Search for the cell housing the specified text and yield its (x, y) center coordinate. 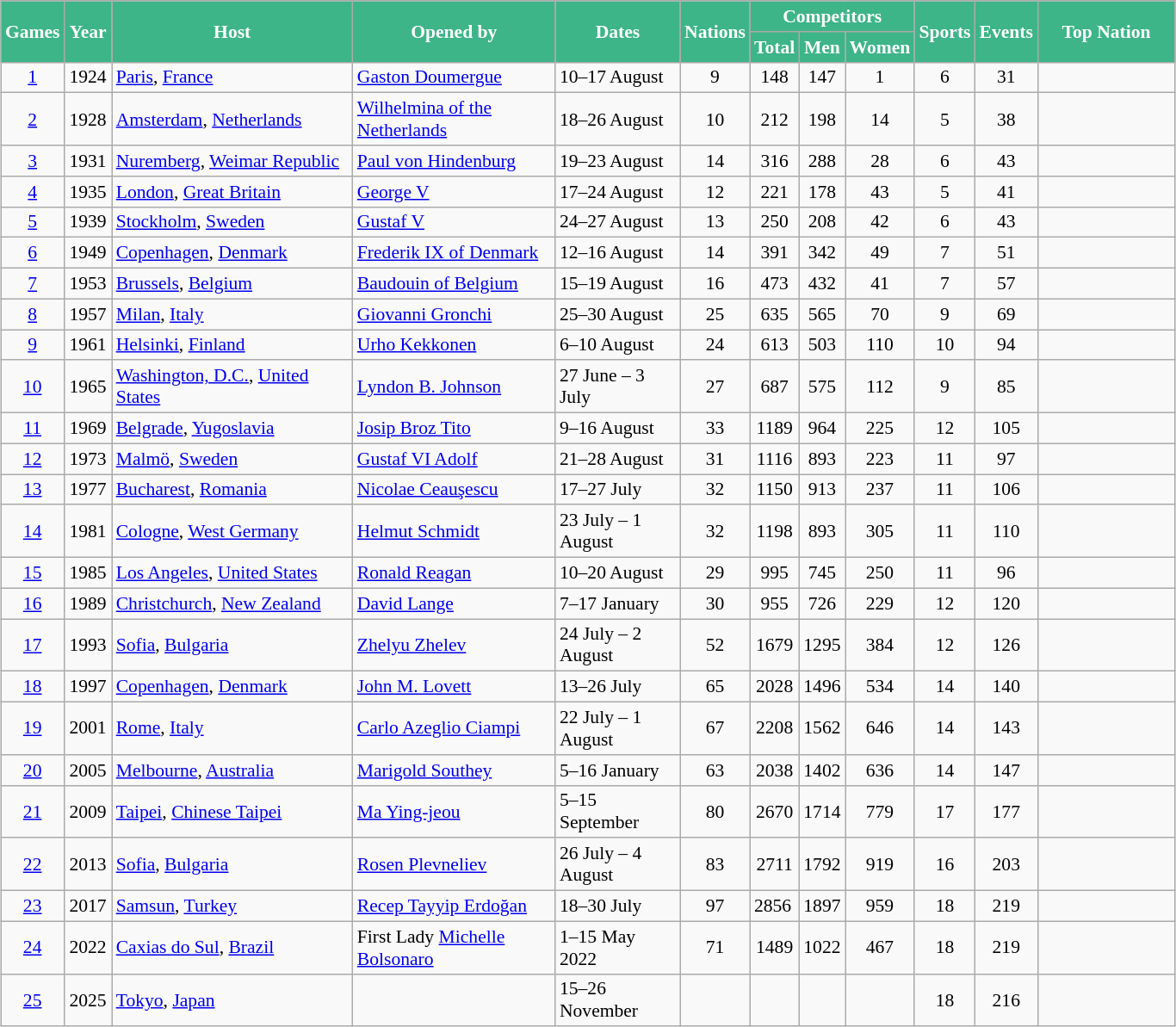
5–16 January (618, 770)
Top Nation (1106, 31)
229 (880, 603)
John M. Lovett (455, 687)
22 (33, 864)
19 (33, 728)
1402 (821, 770)
49 (880, 253)
23 (33, 906)
94 (1006, 345)
Stockholm, Sweden (232, 222)
Year (88, 31)
112 (880, 387)
1953 (88, 284)
96 (1006, 573)
Competitors (832, 16)
10–17 August (618, 77)
1022 (821, 947)
2001 (88, 728)
Recep Tayyip Erdoğan (455, 906)
212 (775, 119)
225 (880, 429)
995 (775, 573)
1295 (821, 646)
22 July – 1 August (618, 728)
636 (880, 770)
1985 (88, 573)
Bucharest, Romania (232, 490)
1924 (88, 77)
1928 (88, 119)
Nations (715, 31)
2 (33, 119)
2711 (775, 864)
52 (715, 646)
30 (715, 603)
Host (232, 31)
1–15 May 2022 (618, 947)
27 June – 3 July (618, 387)
Nuremberg, Weimar Republic (232, 161)
69 (1006, 314)
Games (33, 31)
Ma Ying-jeou (455, 811)
Josip Broz Tito (455, 429)
126 (1006, 646)
1116 (775, 459)
1496 (821, 687)
23 July – 1 August (618, 532)
305 (880, 532)
Melbourne, Australia (232, 770)
216 (1006, 1000)
1935 (88, 192)
Baudouin of Belgium (455, 284)
18–30 July (618, 906)
955 (775, 603)
Christchurch, New Zealand (232, 603)
143 (1006, 728)
2670 (775, 811)
67 (715, 728)
First Lady Michelle Bolsonaro (455, 947)
1993 (88, 646)
Total (775, 47)
Tokyo, Japan (232, 1000)
Helmut Schmidt (455, 532)
Amsterdam, Netherlands (232, 119)
Caxias do Sul, Brazil (232, 947)
105 (1006, 429)
646 (880, 728)
Urho Kekkonen (455, 345)
Sports (944, 31)
203 (1006, 864)
779 (880, 811)
24–27 August (618, 222)
David Lange (455, 603)
959 (880, 906)
1931 (88, 161)
4 (33, 192)
687 (775, 387)
384 (880, 646)
2005 (88, 770)
2025 (88, 1000)
Marigold Southey (455, 770)
288 (821, 161)
24 July – 2 August (618, 646)
Frederik IX of Denmark (455, 253)
38 (1006, 119)
198 (821, 119)
1957 (88, 314)
19–23 August (618, 161)
1981 (88, 532)
Gaston Doumergue (455, 77)
17–24 August (618, 192)
Samsun, Turkey (232, 906)
467 (880, 947)
106 (1006, 490)
5–15 September (618, 811)
Opened by (455, 31)
2009 (88, 811)
919 (880, 864)
503 (821, 345)
Carlo Azeglio Ciampi (455, 728)
29 (715, 573)
140 (1006, 687)
635 (775, 314)
221 (775, 192)
1939 (88, 222)
7–17 January (618, 603)
George V (455, 192)
342 (821, 253)
1679 (775, 646)
80 (715, 811)
2022 (88, 947)
1969 (88, 429)
65 (715, 687)
Gustaf VI Adolf (455, 459)
178 (821, 192)
Paris, France (232, 77)
15–19 August (618, 284)
Ronald Reagan (455, 573)
Zhelyu Zhelev (455, 646)
913 (821, 490)
70 (880, 314)
1792 (821, 864)
223 (880, 459)
1714 (821, 811)
33 (715, 429)
575 (821, 387)
71 (715, 947)
28 (880, 161)
565 (821, 314)
1489 (775, 947)
1897 (821, 906)
745 (821, 573)
Lyndon B. Johnson (455, 387)
1965 (88, 387)
Wilhelmina of the Netherlands (455, 119)
12–16 August (618, 253)
3 (33, 161)
Taipei, Chinese Taipei (232, 811)
432 (821, 284)
Nicolae Ceauşescu (455, 490)
51 (1006, 253)
120 (1006, 603)
Milan, Italy (232, 314)
1989 (88, 603)
Malmö, Sweden (232, 459)
316 (775, 161)
London, Great Britain (232, 192)
148 (775, 77)
15 (33, 573)
Dates (618, 31)
2038 (775, 770)
18–26 August (618, 119)
Gustaf V (455, 222)
2013 (88, 864)
208 (821, 222)
63 (715, 770)
57 (1006, 284)
Los Angeles, United States (232, 573)
Brussels, Belgium (232, 284)
Washington, D.C., United States (232, 387)
177 (1006, 811)
85 (1006, 387)
Giovanni Gronchi (455, 314)
Rosen Plevneliev (455, 864)
473 (775, 284)
1150 (775, 490)
21 (33, 811)
726 (821, 603)
25–30 August (618, 314)
1562 (821, 728)
1949 (88, 253)
Rome, Italy (232, 728)
17–27 July (618, 490)
391 (775, 253)
9–16 August (618, 429)
Men (821, 47)
20 (33, 770)
1198 (775, 532)
42 (880, 222)
534 (880, 687)
26 July – 4 August (618, 864)
13–26 July (618, 687)
83 (715, 864)
Events (1006, 31)
15–26 November (618, 1000)
2028 (775, 687)
2856 (775, 906)
1973 (88, 459)
1997 (88, 687)
27 (715, 387)
6–10 August (618, 345)
2208 (775, 728)
21–28 August (618, 459)
10–20 August (618, 573)
1961 (88, 345)
2017 (88, 906)
8 (33, 314)
237 (880, 490)
1977 (88, 490)
Belgrade, Yugoslavia (232, 429)
Paul von Hindenburg (455, 161)
Cologne, West Germany (232, 532)
613 (775, 345)
Women (880, 47)
Helsinki, Finland (232, 345)
964 (821, 429)
1189 (775, 429)
